Return the (x, y) coordinate for the center point of the cell that contains the specified text.  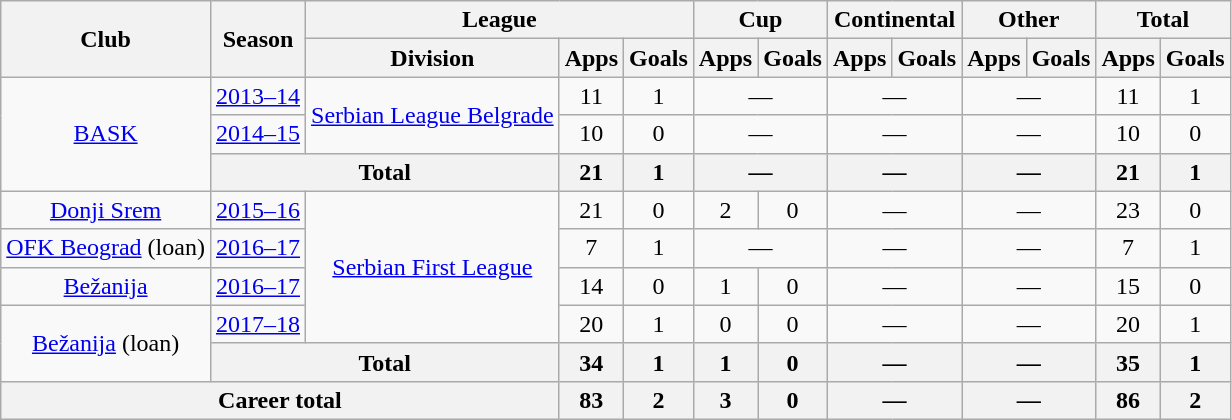
2017–18 (258, 324)
Bežanija (106, 286)
2014–15 (258, 134)
2013–14 (258, 96)
34 (591, 362)
Serbian First League (433, 267)
14 (591, 286)
Season (258, 39)
Division (433, 58)
Bežanija (loan) (106, 343)
Donji Srem (106, 210)
Continental (894, 20)
Serbian League Belgrade (433, 115)
35 (1128, 362)
3 (725, 400)
OFK Beograd (loan) (106, 248)
86 (1128, 400)
League (500, 20)
Career total (280, 400)
BASK (106, 134)
83 (591, 400)
15 (1128, 286)
Cup (760, 20)
23 (1128, 210)
Other (1029, 20)
Club (106, 39)
2015–16 (258, 210)
